Return the (X, Y) coordinate for the center point of the cell that contains the specified text.  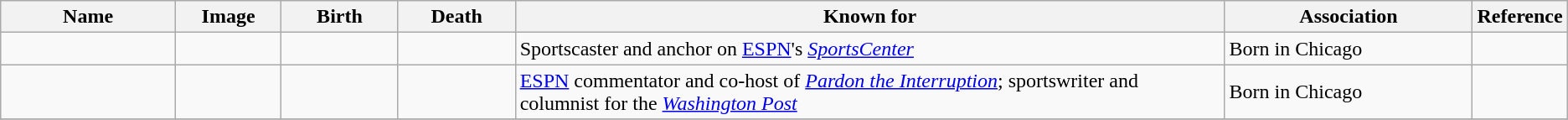
Birth (340, 17)
Reference (1519, 17)
Known for (869, 17)
ESPN commentator and co-host of Pardon the Interruption; sportswriter and columnist for the Washington Post (869, 92)
Image (228, 17)
Sportscaster and anchor on ESPN's SportsCenter (869, 49)
Name (89, 17)
Death (456, 17)
Association (1349, 17)
